Capture the cell that displays the provided text and extract its (X, Y) central coordinate. 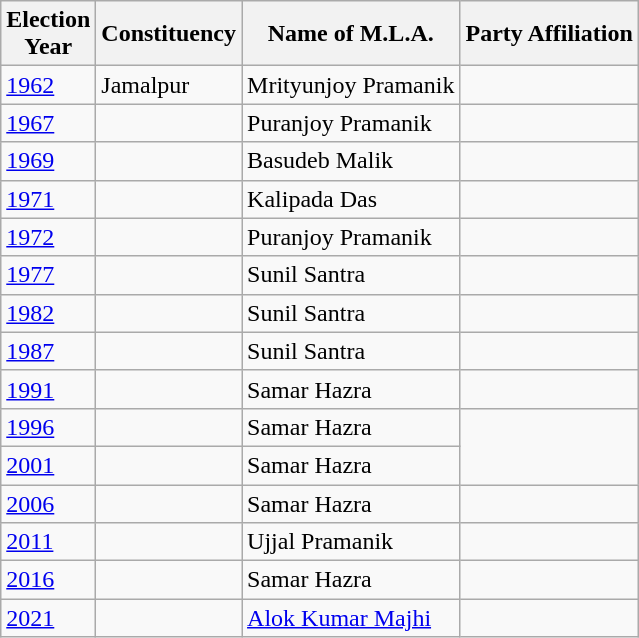
1977 (48, 275)
1969 (48, 161)
Name of M.L.A. (351, 34)
1962 (48, 85)
1967 (48, 123)
Jamalpur (169, 85)
Basudeb Malik (351, 161)
Election Year (48, 34)
2016 (48, 580)
1982 (48, 313)
2001 (48, 465)
Constituency (169, 34)
2011 (48, 542)
Party Affiliation (549, 34)
Kalipada Das (351, 199)
Alok Kumar Majhi (351, 618)
2021 (48, 618)
1987 (48, 351)
1972 (48, 237)
1971 (48, 199)
1991 (48, 389)
Mrityunjoy Pramanik (351, 85)
1996 (48, 427)
2006 (48, 503)
Ujjal Pramanik (351, 542)
